From the cell containing the given text, extract its center point as (X, Y) coordinate. 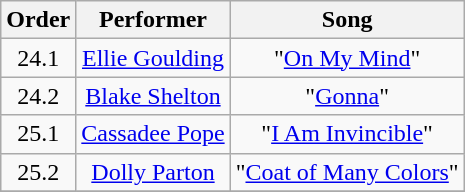
24.2 (38, 96)
Dolly Parton (153, 172)
25.1 (38, 134)
Blake Shelton (153, 96)
"I Am Invincible" (347, 134)
24.1 (38, 58)
"On My Mind" (347, 58)
25.2 (38, 172)
"Coat of Many Colors" (347, 172)
Song (347, 20)
Order (38, 20)
Cassadee Pope (153, 134)
"Gonna" (347, 96)
Ellie Goulding (153, 58)
Performer (153, 20)
